Capture the cell that displays the provided text and extract its [x, y] central coordinate. 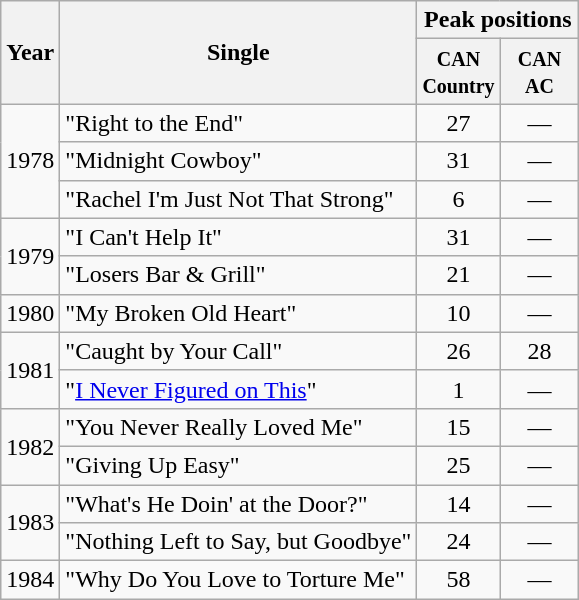
1984 [30, 580]
58 [458, 580]
6 [458, 199]
"You Never Really Loved Me" [238, 427]
"Right to the End" [238, 123]
CAN Country [458, 72]
"Rachel I'm Just Not That Strong" [238, 199]
28 [540, 351]
"My Broken Old Heart" [238, 313]
15 [458, 427]
26 [458, 351]
Peak positions [498, 20]
25 [458, 465]
"Nothing Left to Say, but Goodbye" [238, 542]
"Giving Up Easy" [238, 465]
"Midnight Cowboy" [238, 161]
Year [30, 52]
14 [458, 503]
10 [458, 313]
1978 [30, 161]
"I Can't Help It" [238, 237]
Single [238, 52]
"Losers Bar & Grill" [238, 275]
1983 [30, 522]
"Why Do You Love to Torture Me" [238, 580]
1980 [30, 313]
1 [458, 389]
"Caught by Your Call" [238, 351]
CAN AC [540, 72]
1982 [30, 446]
"I Never Figured on This" [238, 389]
27 [458, 123]
1979 [30, 256]
21 [458, 275]
24 [458, 542]
"What's He Doin' at the Door?" [238, 503]
1981 [30, 370]
